Identify which cell holds the provided text, then report its (x, y) central coordinate. 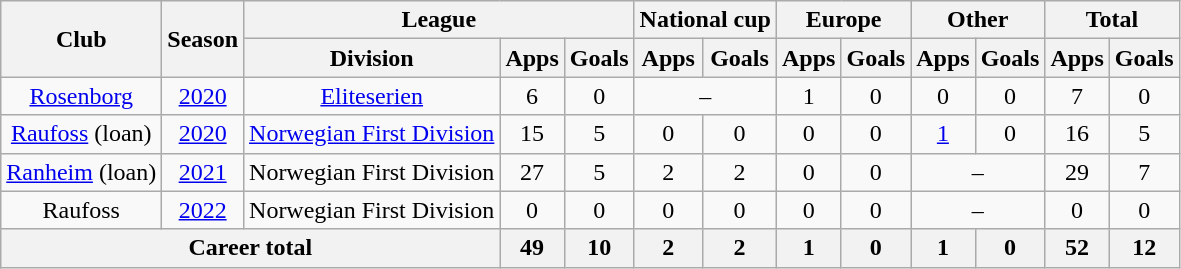
52 (1077, 248)
National cup (705, 20)
League (440, 20)
Club (82, 39)
Eliteserien (372, 96)
6 (532, 96)
12 (1144, 248)
Total (1112, 20)
Raufoss (loan) (82, 134)
Other (978, 20)
29 (1077, 172)
16 (1077, 134)
Division (372, 58)
Ranheim (loan) (82, 172)
49 (532, 248)
2022 (203, 210)
27 (532, 172)
Europe (844, 20)
Career total (250, 248)
Raufoss (82, 210)
10 (599, 248)
Season (203, 39)
2021 (203, 172)
Rosenborg (82, 96)
15 (532, 134)
